For the text-containing cell, return its midpoint in (X, Y) coordinate format. 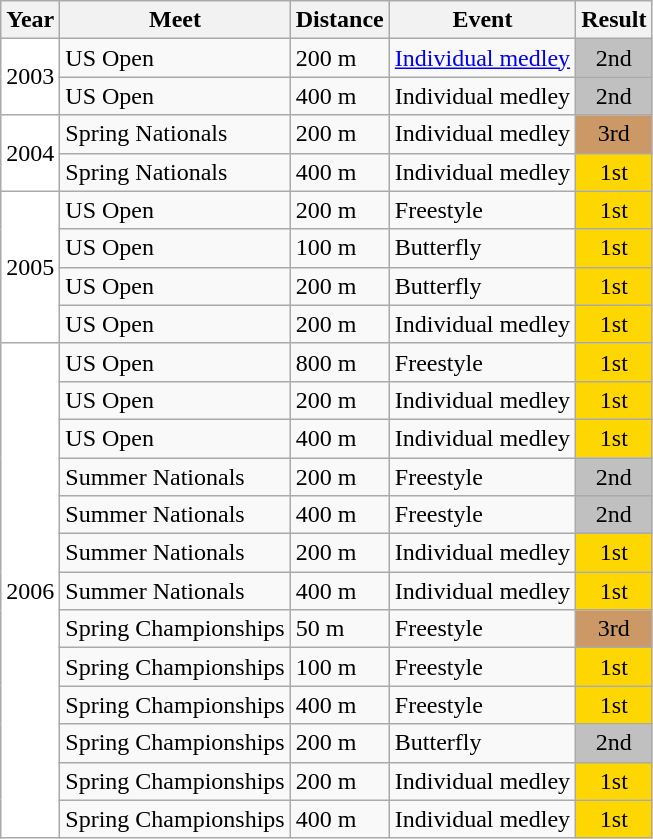
800 m (340, 362)
2006 (30, 590)
2004 (30, 153)
Year (30, 20)
Result (614, 20)
50 m (340, 629)
Event (482, 20)
Distance (340, 20)
2005 (30, 267)
Meet (175, 20)
2003 (30, 77)
